From the cell containing the given text, extract its center point as (x, y) coordinate. 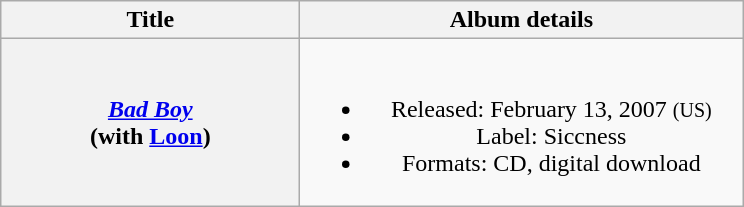
Title (150, 20)
Album details (522, 20)
Released: February 13, 2007 (US)Label: SiccnessFormats: CD, digital download (522, 122)
Bad Boy(with Loon) (150, 122)
